Locate the cell with the specified text and output its (X, Y) center coordinate. 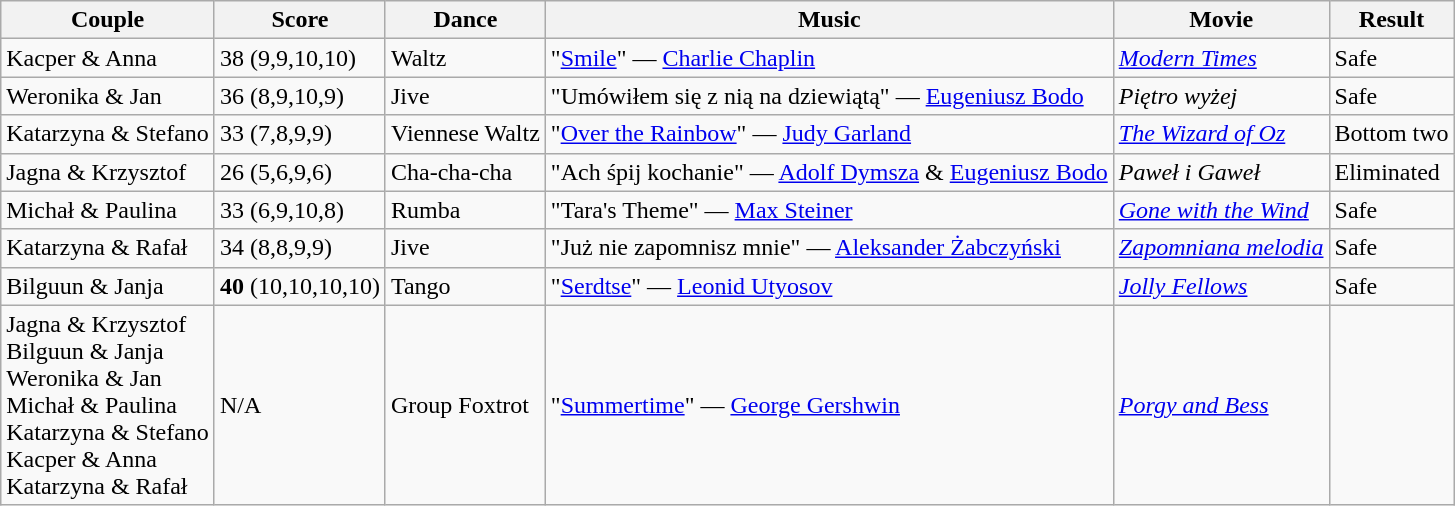
36 (8,9,10,9) (300, 96)
Modern Times (1221, 58)
N/A (300, 405)
Jagna & KrzysztofBilguun & JanjaWeronika & JanMichał & PaulinaKatarzyna & StefanoKacper & AnnaKatarzyna & Rafał (108, 405)
Eliminated (1392, 172)
Result (1392, 20)
34 (8,8,9,9) (300, 248)
Score (300, 20)
Gone with the Wind (1221, 210)
Weronika & Jan (108, 96)
Tango (465, 286)
Porgy and Bess (1221, 405)
"Serdtse" — Leonid Utyosov (829, 286)
Piętro wyżej (1221, 96)
Group Foxtrot (465, 405)
Bilguun & Janja (108, 286)
"Umówiłem się z nią na dziewiątą" — Eugeniusz Bodo (829, 96)
Couple (108, 20)
The Wizard of Oz (1221, 134)
Jagna & Krzysztof (108, 172)
"Over the Rainbow" — Judy Garland (829, 134)
26 (5,6,9,6) (300, 172)
Dance (465, 20)
Viennese Waltz (465, 134)
Bottom two (1392, 134)
Jolly Fellows (1221, 286)
"Już nie zapomnisz mnie" — Aleksander Żabczyński (829, 248)
Michał & Paulina (108, 210)
40 (10,10,10,10) (300, 286)
Kacper & Anna (108, 58)
"Summertime" — George Gershwin (829, 405)
Paweł i Gaweł (1221, 172)
Movie (1221, 20)
33 (7,8,9,9) (300, 134)
Cha-cha-cha (465, 172)
"Tara's Theme" — Max Steiner (829, 210)
33 (6,9,10,8) (300, 210)
Rumba (465, 210)
Zapomniana melodia (1221, 248)
Katarzyna & Stefano (108, 134)
"Smile" — Charlie Chaplin (829, 58)
"Ach śpij kochanie" — Adolf Dymsza & Eugeniusz Bodo (829, 172)
Katarzyna & Rafał (108, 248)
Music (829, 20)
Waltz (465, 58)
38 (9,9,10,10) (300, 58)
